Search for the cell housing the specified text and yield its (X, Y) center coordinate. 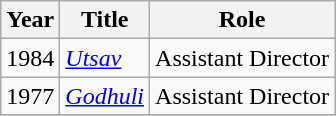
1984 (30, 58)
Title (105, 20)
1977 (30, 96)
Role (242, 20)
Utsav (105, 58)
Godhuli (105, 96)
Year (30, 20)
